Find where the given text appears and provide that cell's center as (x, y) coordinate. 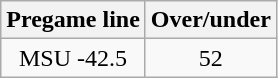
52 (210, 58)
Pregame line (74, 20)
MSU -42.5 (74, 58)
Over/under (210, 20)
